Find where the given text appears and provide that cell's center as (X, Y) coordinate. 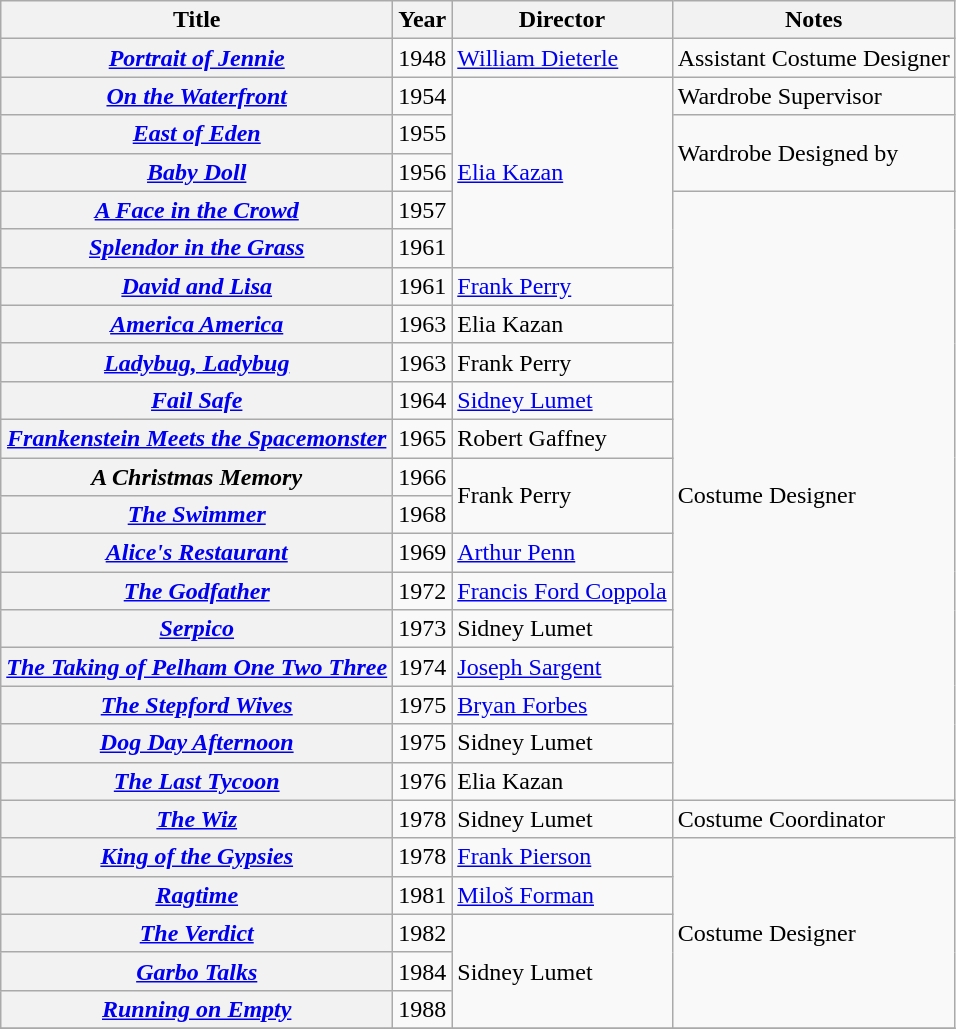
A Face in the Crowd (197, 210)
The Swimmer (197, 515)
Arthur Penn (562, 553)
Fail Safe (197, 400)
Wardrobe Supervisor (814, 96)
1984 (422, 971)
Year (422, 20)
1982 (422, 933)
1956 (422, 172)
King of the Gypsies (197, 857)
Ladybug, Ladybug (197, 362)
Miloš Forman (562, 895)
1988 (422, 1009)
Francis Ford Coppola (562, 591)
Garbo Talks (197, 971)
The Wiz (197, 819)
Notes (814, 20)
Running on Empty (197, 1009)
America America (197, 324)
1969 (422, 553)
On the Waterfront (197, 96)
1976 (422, 781)
East of Eden (197, 134)
Baby Doll (197, 172)
1972 (422, 591)
1954 (422, 96)
1964 (422, 400)
The Last Tycoon (197, 781)
1965 (422, 438)
Costume Coordinator (814, 819)
The Stepford Wives (197, 705)
A Christmas Memory (197, 477)
Bryan Forbes (562, 705)
The Taking of Pelham One Two Three (197, 667)
Frankenstein Meets the Spacemonster (197, 438)
1957 (422, 210)
Serpico (197, 629)
Ragtime (197, 895)
1966 (422, 477)
The Verdict (197, 933)
1968 (422, 515)
Director (562, 20)
The Godfather (197, 591)
Frank Pierson (562, 857)
Title (197, 20)
1981 (422, 895)
William Dieterle (562, 58)
Joseph Sargent (562, 667)
Alice's Restaurant (197, 553)
Splendor in the Grass (197, 248)
1973 (422, 629)
Dog Day Afternoon (197, 743)
Wardrobe Designed by (814, 153)
Assistant Costume Designer (814, 58)
David and Lisa (197, 286)
1948 (422, 58)
1974 (422, 667)
1955 (422, 134)
Robert Gaffney (562, 438)
Portrait of Jennie (197, 58)
